From the cell containing the given text, extract its center point as (X, Y) coordinate. 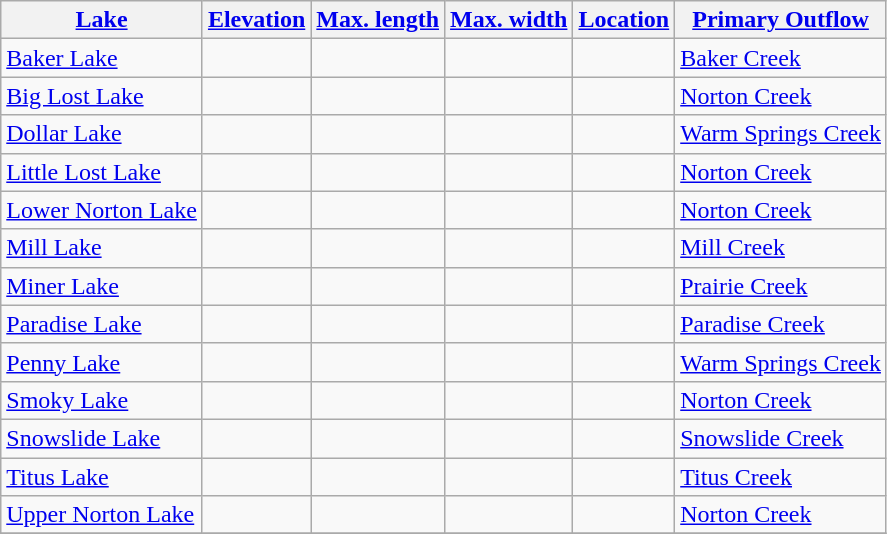
Smoky Lake (102, 400)
Max. width (509, 20)
Miner Lake (102, 286)
Little Lost Lake (102, 172)
Mill Creek (781, 248)
Penny Lake (102, 362)
Titus Lake (102, 477)
Mill Lake (102, 248)
Lower Norton Lake (102, 210)
Snowslide Creek (781, 438)
Upper Norton Lake (102, 515)
Titus Creek (781, 477)
Big Lost Lake (102, 96)
Prairie Creek (781, 286)
Snowslide Lake (102, 438)
Elevation (256, 20)
Paradise Lake (102, 324)
Paradise Creek (781, 324)
Location (624, 20)
Max. length (378, 20)
Dollar Lake (102, 134)
Primary Outflow (781, 20)
Baker Lake (102, 58)
Baker Creek (781, 58)
Lake (102, 20)
